Scan for the cell matching the given text and deliver its (x, y) coordinate at center. 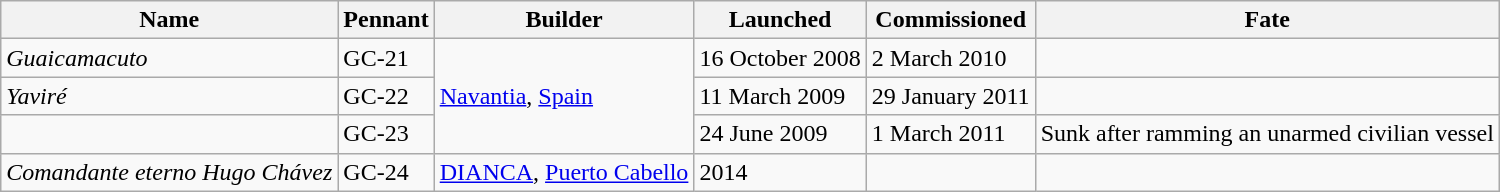
GC-23 (386, 134)
GC-22 (386, 96)
DIANCA, Puerto Cabello (564, 172)
Yaviré (170, 96)
Launched (780, 20)
16 October 2008 (780, 58)
Guaicamacuto (170, 58)
2014 (780, 172)
Builder (564, 20)
Comandante eterno Hugo Chávez (170, 172)
2 March 2010 (950, 58)
GC-21 (386, 58)
Pennant (386, 20)
24 June 2009 (780, 134)
29 January 2011 (950, 96)
Sunk after ramming an unarmed civilian vessel (1267, 134)
1 March 2011 (950, 134)
Navantia, Spain (564, 96)
11 March 2009 (780, 96)
GC-24 (386, 172)
Commissioned (950, 20)
Name (170, 20)
Fate (1267, 20)
